Pinpoint the cell where the given text exists, returning its (X, Y) midpoint coordinate. 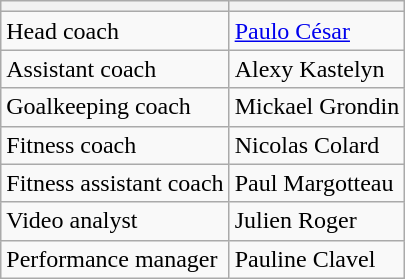
Fitness coach (115, 145)
Nicolas Colard (317, 145)
Mickael Grondin (317, 107)
Paulo César (317, 31)
Alexy Kastelyn (317, 69)
Goalkeeping coach (115, 107)
Assistant coach (115, 69)
Performance manager (115, 259)
Video analyst (115, 221)
Paul Margotteau (317, 183)
Head coach (115, 31)
Fitness assistant coach (115, 183)
Pauline Clavel (317, 259)
Julien Roger (317, 221)
